Search for the cell housing the specified text and yield its [X, Y] center coordinate. 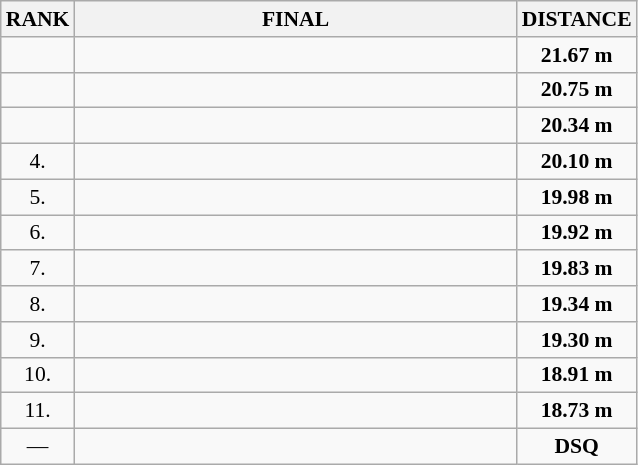
6. [38, 233]
FINAL [295, 19]
5. [38, 197]
RANK [38, 19]
20.75 m [577, 90]
18.73 m [577, 411]
19.83 m [577, 269]
19.34 m [577, 304]
DSQ [577, 447]
8. [38, 304]
11. [38, 411]
7. [38, 269]
4. [38, 162]
10. [38, 375]
19.30 m [577, 340]
21.67 m [577, 55]
18.91 m [577, 375]
DISTANCE [577, 19]
— [38, 447]
20.34 m [577, 126]
9. [38, 340]
20.10 m [577, 162]
19.98 m [577, 197]
19.92 m [577, 233]
